Search for the cell housing the specified text and yield its (X, Y) center coordinate. 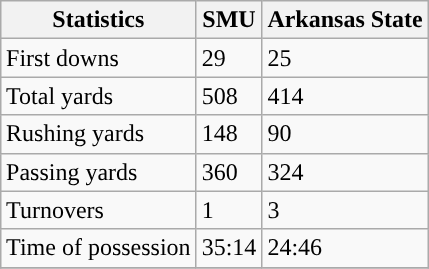
Total yards (99, 96)
360 (229, 172)
Time of possession (99, 248)
148 (229, 134)
3 (345, 210)
Passing yards (99, 172)
Rushing yards (99, 134)
1 (229, 210)
90 (345, 134)
29 (229, 58)
Arkansas State (345, 20)
Statistics (99, 20)
324 (345, 172)
35:14 (229, 248)
SMU (229, 20)
25 (345, 58)
Turnovers (99, 210)
First downs (99, 58)
508 (229, 96)
24:46 (345, 248)
414 (345, 96)
